From the cell containing the given text, extract its center point as (x, y) coordinate. 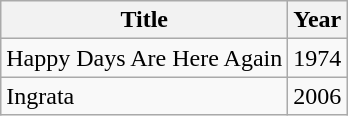
1974 (318, 58)
Ingrata (144, 96)
Happy Days Are Here Again (144, 58)
Title (144, 20)
Year (318, 20)
2006 (318, 96)
